From the cell containing the given text, extract its center point as (X, Y) coordinate. 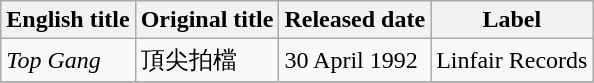
Original title (207, 20)
Top Gang (68, 60)
頂尖拍檔 (207, 60)
30 April 1992 (355, 60)
Released date (355, 20)
Linfair Records (512, 60)
English title (68, 20)
Label (512, 20)
